Detect which cell encompasses the target text, then output its (x, y) center coordinate. 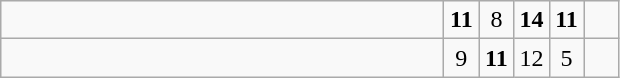
9 (462, 58)
14 (532, 20)
12 (532, 58)
5 (566, 58)
8 (496, 20)
